Identify which cell holds the provided text, then report its [x, y] central coordinate. 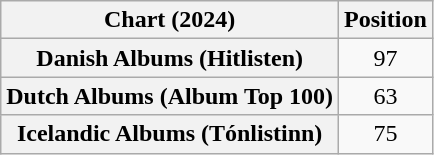
97 [386, 58]
Position [386, 20]
63 [386, 96]
75 [386, 134]
Dutch Albums (Album Top 100) [170, 96]
Icelandic Albums (Tónlistinn) [170, 134]
Danish Albums (Hitlisten) [170, 58]
Chart (2024) [170, 20]
